Scan for the cell matching the given text and deliver its (x, y) coordinate at center. 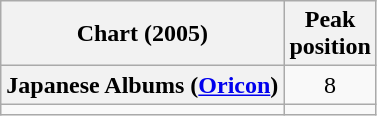
Chart (2005) (142, 34)
8 (330, 85)
Japanese Albums (Oricon) (142, 85)
Peakposition (330, 34)
